Output the (x, y) coordinate of the center of the cell containing the given text.  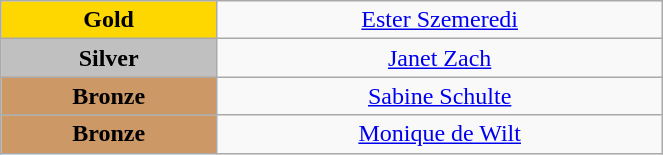
Ester Szemeredi (440, 20)
Sabine Schulte (440, 96)
Janet Zach (440, 58)
Monique de Wilt (440, 134)
Silver (109, 58)
Gold (109, 20)
